Search for the cell housing the specified text and yield its (X, Y) center coordinate. 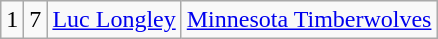
Minnesota Timberwolves (309, 20)
7 (36, 20)
Luc Longley (114, 20)
1 (12, 20)
